From the cell containing the given text, extract its center point as [X, Y] coordinate. 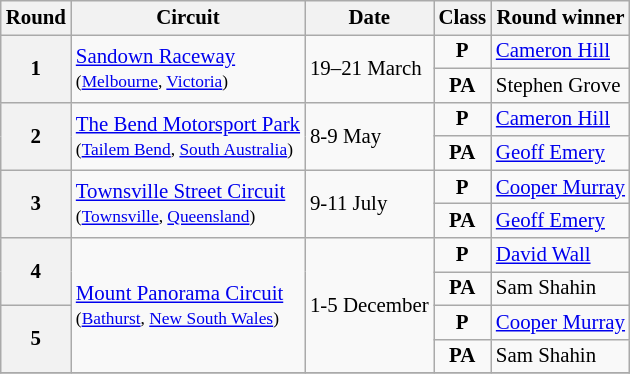
4 [36, 272]
8-9 May [370, 136]
19–21 March [370, 68]
3 [36, 204]
Townsville Street Circuit(Townsville, Queensland) [188, 204]
Sandown Raceway(Melbourne, Victoria) [188, 68]
Stephen Grove [560, 85]
Circuit [188, 18]
9-11 July [370, 204]
David Wall [560, 255]
Mount Panorama Circuit(Bathurst, New South Wales) [188, 306]
Round [36, 18]
Class [462, 18]
The Bend Motorsport Park(Tailem Bend, South Australia) [188, 136]
Date [370, 18]
Round winner [560, 18]
5 [36, 339]
1 [36, 68]
2 [36, 136]
1-5 December [370, 306]
